Identify which cell holds the provided text, then report its (x, y) central coordinate. 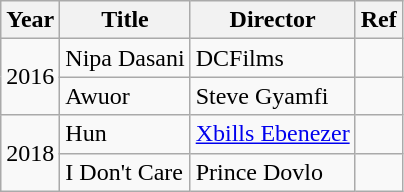
I Don't Care (125, 172)
Nipa Dasani (125, 58)
2018 (30, 153)
Awuor (125, 96)
Year (30, 20)
Hun (125, 134)
Prince Dovlo (272, 172)
Title (125, 20)
Ref (378, 20)
2016 (30, 77)
Director (272, 20)
Xbills Ebenezer (272, 134)
Steve Gyamfi (272, 96)
DCFilms (272, 58)
